For the text-containing cell, return its midpoint in (x, y) coordinate format. 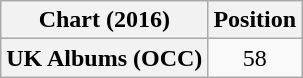
UK Albums (OCC) (104, 58)
Chart (2016) (104, 20)
58 (255, 58)
Position (255, 20)
